Search for the cell housing the specified text and yield its [X, Y] center coordinate. 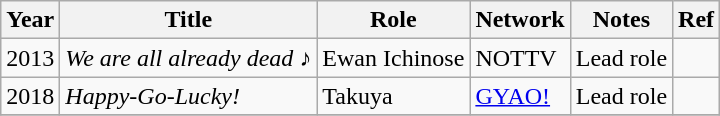
Ref [696, 20]
Takuya [394, 96]
Ewan Ichinose [394, 58]
Role [394, 20]
2013 [30, 58]
Year [30, 20]
NOTTV [520, 58]
Network [520, 20]
GYAO! [520, 96]
We are all already dead ♪ [188, 58]
Happy-Go-Lucky! [188, 96]
Title [188, 20]
Notes [621, 20]
2018 [30, 96]
